Pinpoint the cell where the given text exists, returning its [X, Y] midpoint coordinate. 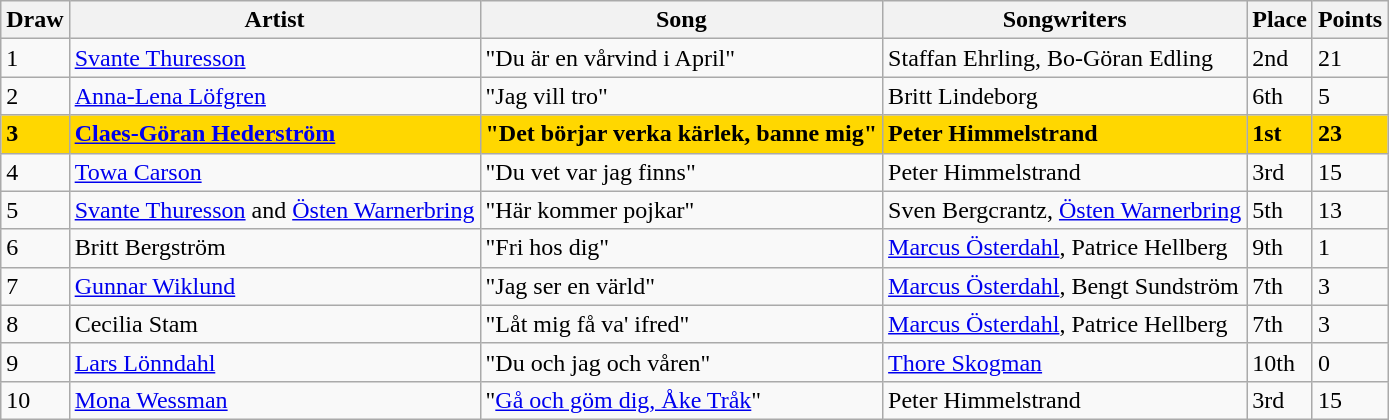
Anna-Lena Löfgren [274, 96]
Cecilia Stam [274, 324]
Britt Bergström [274, 248]
21 [1350, 58]
5th [1280, 210]
Song [682, 20]
Mona Wessman [274, 400]
Draw [35, 20]
"Du är en vårvind i April" [682, 58]
Gunnar Wiklund [274, 286]
"Låt mig få va' ifred" [682, 324]
Artist [274, 20]
Staffan Ehrling, Bo-Göran Edling [1065, 58]
Towa Carson [274, 172]
Points [1350, 20]
Place [1280, 20]
"Fri hos dig" [682, 248]
0 [1350, 362]
Svante Thuresson and Östen Warnerbring [274, 210]
6 [35, 248]
8 [35, 324]
1st [1280, 134]
23 [1350, 134]
9 [35, 362]
2nd [1280, 58]
Claes-Göran Hederström [274, 134]
"Du vet var jag finns" [682, 172]
Marcus Österdahl, Bengt Sundström [1065, 286]
Sven Bergcrantz, Östen Warnerbring [1065, 210]
Songwriters [1065, 20]
"Gå och göm dig, Åke Tråk" [682, 400]
7 [35, 286]
4 [35, 172]
Lars Lönndahl [274, 362]
Thore Skogman [1065, 362]
9th [1280, 248]
13 [1350, 210]
2 [35, 96]
Svante Thuresson [274, 58]
"Jag ser en värld" [682, 286]
10th [1280, 362]
"Du och jag och våren" [682, 362]
"Här kommer pojkar" [682, 210]
Britt Lindeborg [1065, 96]
10 [35, 400]
"Jag vill tro" [682, 96]
6th [1280, 96]
"Det börjar verka kärlek, banne mig" [682, 134]
